Find where the given text appears and provide that cell's center as [X, Y] coordinate. 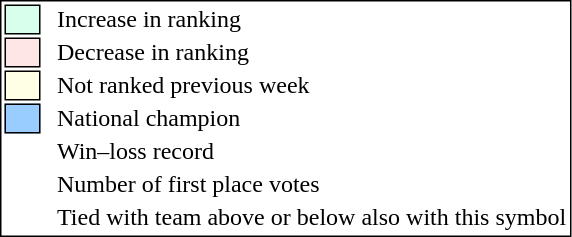
Decrease in ranking [312, 53]
Number of first place votes [312, 185]
National champion [312, 119]
Tied with team above or below also with this symbol [312, 217]
Win–loss record [312, 151]
Increase in ranking [312, 19]
Not ranked previous week [312, 85]
